Return the (X, Y) coordinate for the center point of the cell that contains the specified text.  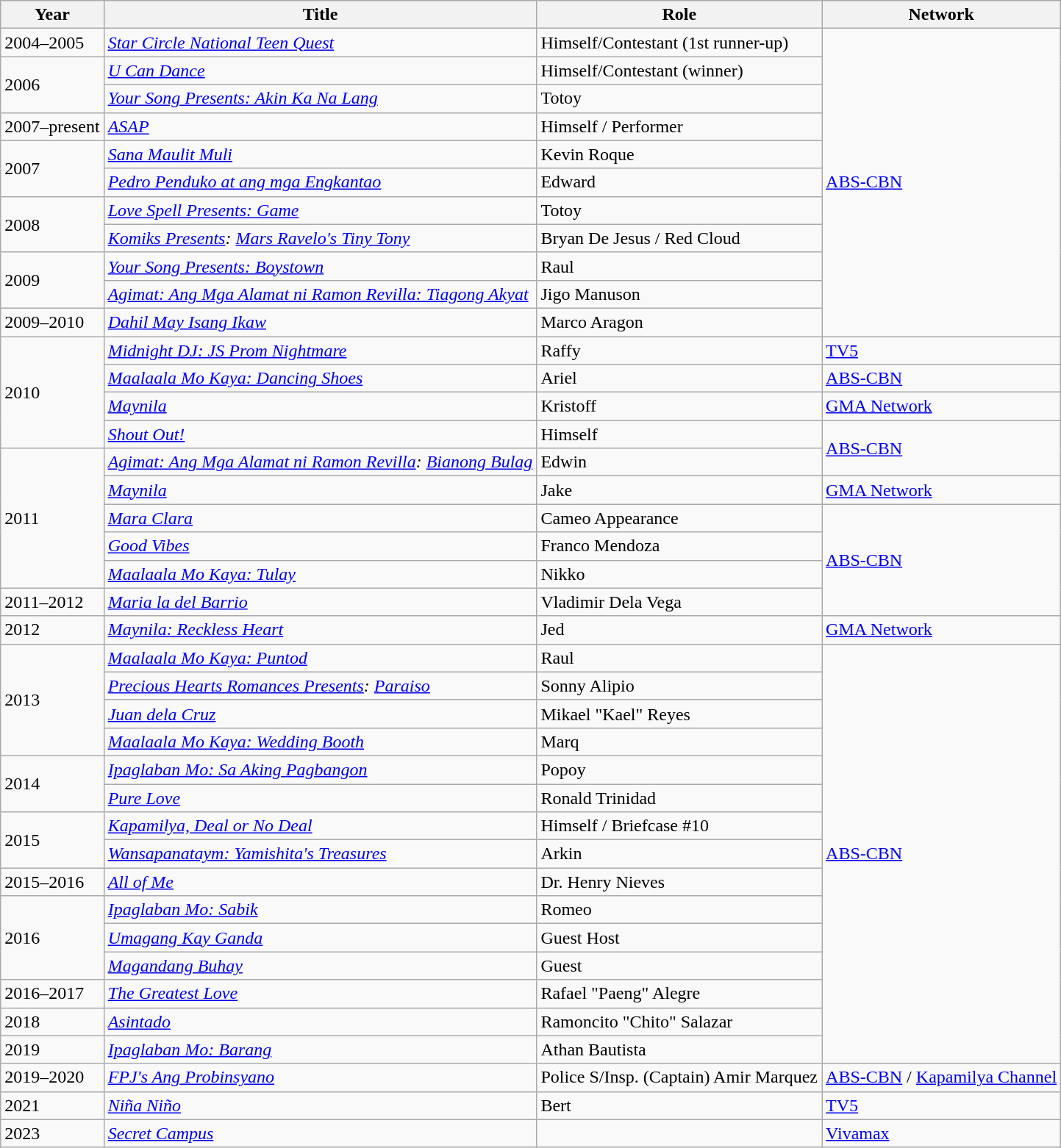
Vivamax (941, 1133)
Asintado (321, 1022)
Secret Campus (321, 1133)
Pure Love (321, 797)
2021 (52, 1105)
Franco Mendoza (679, 546)
All of Me (321, 882)
Ronald Trinidad (679, 797)
Romeo (679, 910)
Maalaala Mo Kaya: Wedding Booth (321, 742)
Dr. Henry Nieves (679, 882)
2016–2017 (52, 994)
Good Vibes (321, 546)
Juan dela Cruz (321, 714)
Jake (679, 490)
Year (52, 15)
2019–2020 (52, 1077)
2007 (52, 168)
Jed (679, 630)
Shout Out! (321, 434)
Arkin (679, 854)
Edward (679, 182)
Vladimir Dela Vega (679, 602)
2014 (52, 783)
Maalaala Mo Kaya: Puntod (321, 658)
The Greatest Love (321, 994)
Cameo Appearance (679, 518)
2013 (52, 700)
2019 (52, 1050)
2008 (52, 224)
Kapamilya, Deal or No Deal (321, 826)
Pedro Penduko at ang mga Engkantao (321, 182)
ABS-CBN / Kapamilya Channel (941, 1077)
Jigo Manuson (679, 294)
Sonny Alipio (679, 686)
Mara Clara (321, 518)
Marco Aragon (679, 322)
Guest (679, 966)
Himself (679, 434)
2010 (52, 392)
Mikael "Kael" Reyes (679, 714)
2006 (52, 85)
2007–present (52, 126)
Maalaala Mo Kaya: Tulay (321, 574)
Guest Host (679, 938)
Umagang Kay Ganda (321, 938)
Popoy (679, 769)
Himself/Contestant (winner) (679, 71)
Your Song Presents: Akin Ka Na Lang (321, 98)
Your Song Presents: Boystown (321, 266)
ASAP (321, 126)
2018 (52, 1022)
Ariel (679, 379)
2016 (52, 938)
Kevin Roque (679, 154)
2015–2016 (52, 882)
Network (941, 15)
Bert (679, 1105)
Nikko (679, 574)
Agimat: Ang Mga Alamat ni Ramon Revilla: Tiagong Akyat (321, 294)
U Can Dance (321, 71)
Bryan De Jesus / Red Cloud (679, 238)
Athan Bautista (679, 1050)
Niña Niño (321, 1105)
Police S/Insp. (Captain) Amir Marquez (679, 1077)
2009 (52, 280)
Himself/Contestant (1st runner-up) (679, 43)
Himself / Performer (679, 126)
Agimat: Ang Mga Alamat ni Ramon Revilla: Bianong Bulag (321, 462)
Rafael "Paeng" Alegre (679, 994)
2004–2005 (52, 43)
Sana Maulit Muli (321, 154)
Ipaglaban Mo: Barang (321, 1050)
Midnight DJ: JS Prom Nightmare (321, 351)
2009–2010 (52, 322)
Himself / Briefcase #10 (679, 826)
Wansapanataym: Yamishita's Treasures (321, 854)
Maria la del Barrio (321, 602)
Komiks Presents: Mars Ravelo's Tiny Tony (321, 238)
2011–2012 (52, 602)
Magandang Buhay (321, 966)
Marq (679, 742)
Love Spell Presents: Game (321, 210)
2023 (52, 1133)
Dahil May Isang Ikaw (321, 322)
Title (321, 15)
Raffy (679, 351)
Precious Hearts Romances Presents: Paraiso (321, 686)
Ramoncito "Chito" Salazar (679, 1022)
Maynila: Reckless Heart (321, 630)
FPJ's Ang Probinsyano (321, 1077)
Star Circle National Teen Quest (321, 43)
Ipaglaban Mo: Sa Aking Pagbangon (321, 769)
2012 (52, 630)
2011 (52, 518)
Maalaala Mo Kaya: Dancing Shoes (321, 379)
2015 (52, 840)
Ipaglaban Mo: Sabik (321, 910)
Role (679, 15)
Edwin (679, 462)
Kristoff (679, 406)
